Pinpoint the cell where the given text exists, returning its (X, Y) midpoint coordinate. 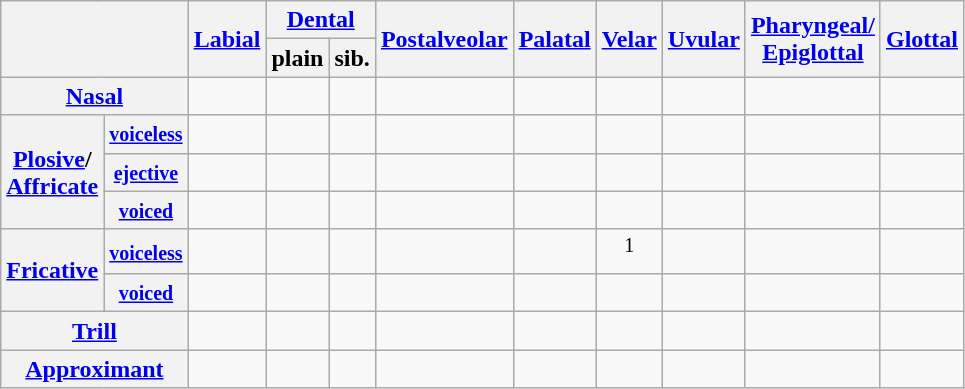
Labial (227, 39)
1 (629, 252)
Plosive/Affricate (52, 172)
Nasal (94, 96)
Approximant (94, 369)
plain (298, 58)
Postalveolar (444, 39)
Glottal (922, 39)
Fricative (52, 270)
sib. (352, 58)
Palatal (554, 39)
ejective (146, 172)
Trill (94, 331)
Dental (321, 20)
Velar (629, 39)
Uvular (704, 39)
Pharyngeal/Epiglottal (812, 39)
